Return the (x, y) coordinate for the center point of the cell that contains the specified text.  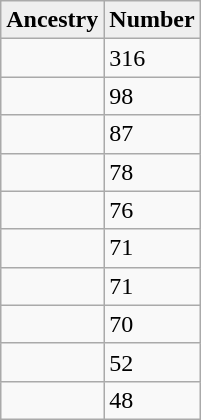
76 (152, 210)
48 (152, 400)
52 (152, 362)
Number (152, 20)
70 (152, 324)
87 (152, 134)
316 (152, 58)
Ancestry (52, 20)
78 (152, 172)
98 (152, 96)
